Provide the (X, Y) coordinate of the cell's center where the given text is located.  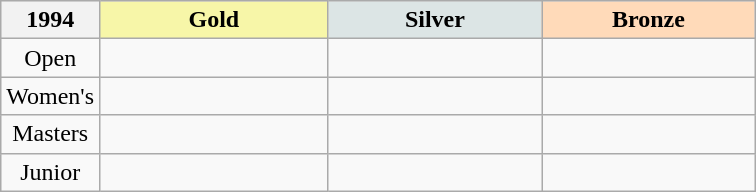
Open (50, 58)
Gold (214, 20)
Bronze (649, 20)
Masters (50, 134)
1994 (50, 20)
Silver (435, 20)
Women's (50, 96)
Junior (50, 172)
